Return the (X, Y) coordinate for the center point of the cell that contains the specified text.  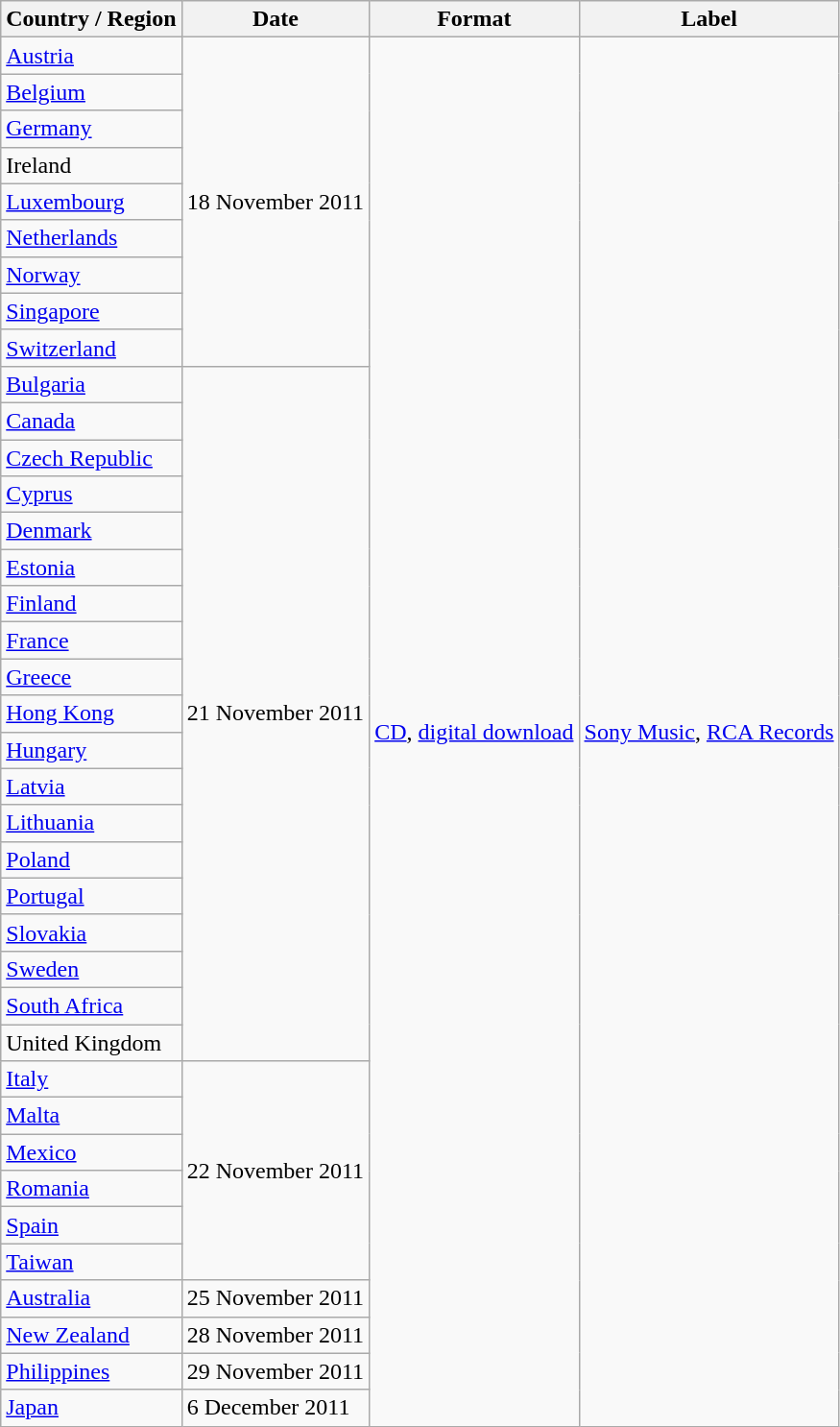
Malta (91, 1116)
6 December 2011 (275, 1408)
Label (708, 19)
Czech Republic (91, 458)
New Zealand (91, 1335)
Norway (91, 275)
France (91, 641)
29 November 2011 (275, 1371)
Hungary (91, 750)
CD, digital download (474, 732)
Austria (91, 56)
Canada (91, 421)
Hong Kong (91, 713)
Sweden (91, 969)
Denmark (91, 531)
18 November 2011 (275, 202)
Finland (91, 604)
Slovakia (91, 932)
South Africa (91, 1005)
Mexico (91, 1152)
Portugal (91, 896)
Poland (91, 859)
21 November 2011 (275, 713)
Switzerland (91, 348)
25 November 2011 (275, 1298)
United Kingdom (91, 1042)
Sony Music, RCA Records (708, 732)
Taiwan (91, 1262)
Spain (91, 1225)
Country / Region (91, 19)
Cyprus (91, 495)
Italy (91, 1079)
Bulgaria (91, 384)
Lithuania (91, 823)
Japan (91, 1408)
Singapore (91, 311)
22 November 2011 (275, 1171)
Estonia (91, 568)
Greece (91, 677)
28 November 2011 (275, 1335)
Romania (91, 1189)
Luxembourg (91, 202)
Format (474, 19)
Belgium (91, 92)
Ireland (91, 165)
Latvia (91, 786)
Netherlands (91, 238)
Australia (91, 1298)
Date (275, 19)
Philippines (91, 1371)
Germany (91, 129)
